Extract the (x, y) coordinate from the center of the cell holding the provided text.  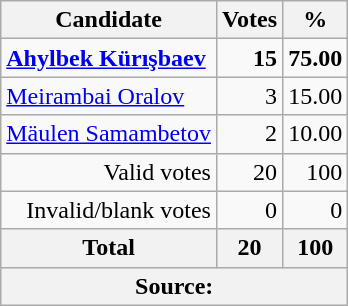
15 (249, 58)
Meirambai Oralov (109, 96)
15.00 (316, 96)
Votes (249, 20)
Valid votes (109, 172)
Total (109, 248)
3 (249, 96)
Candidate (109, 20)
% (316, 20)
Invalid/blank votes (109, 210)
10.00 (316, 134)
Mäulen Samambetov (109, 134)
Ahylbek Kürışbaev (109, 58)
2 (249, 134)
75.00 (316, 58)
Source: (174, 286)
